For the text-containing cell, return its midpoint in [x, y] coordinate format. 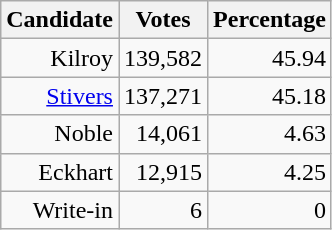
Kilroy [60, 58]
12,915 [162, 172]
Percentage [270, 20]
Write-in [60, 210]
137,271 [162, 96]
Stivers [60, 96]
45.18 [270, 96]
Eckhart [60, 172]
139,582 [162, 58]
4.25 [270, 172]
0 [270, 210]
6 [162, 210]
Votes [162, 20]
45.94 [270, 58]
Candidate [60, 20]
Noble [60, 134]
4.63 [270, 134]
14,061 [162, 134]
